Detect which cell encompasses the target text, then output its (x, y) center coordinate. 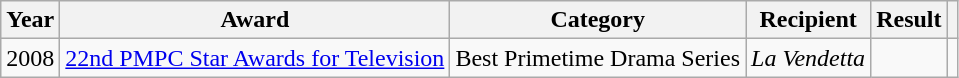
Award (255, 20)
2008 (30, 58)
Recipient (808, 20)
Result (909, 20)
22nd PMPC Star Awards for Television (255, 58)
Category (598, 20)
La Vendetta (808, 58)
Year (30, 20)
Best Primetime Drama Series (598, 58)
